Capture the cell that displays the provided text and extract its (x, y) central coordinate. 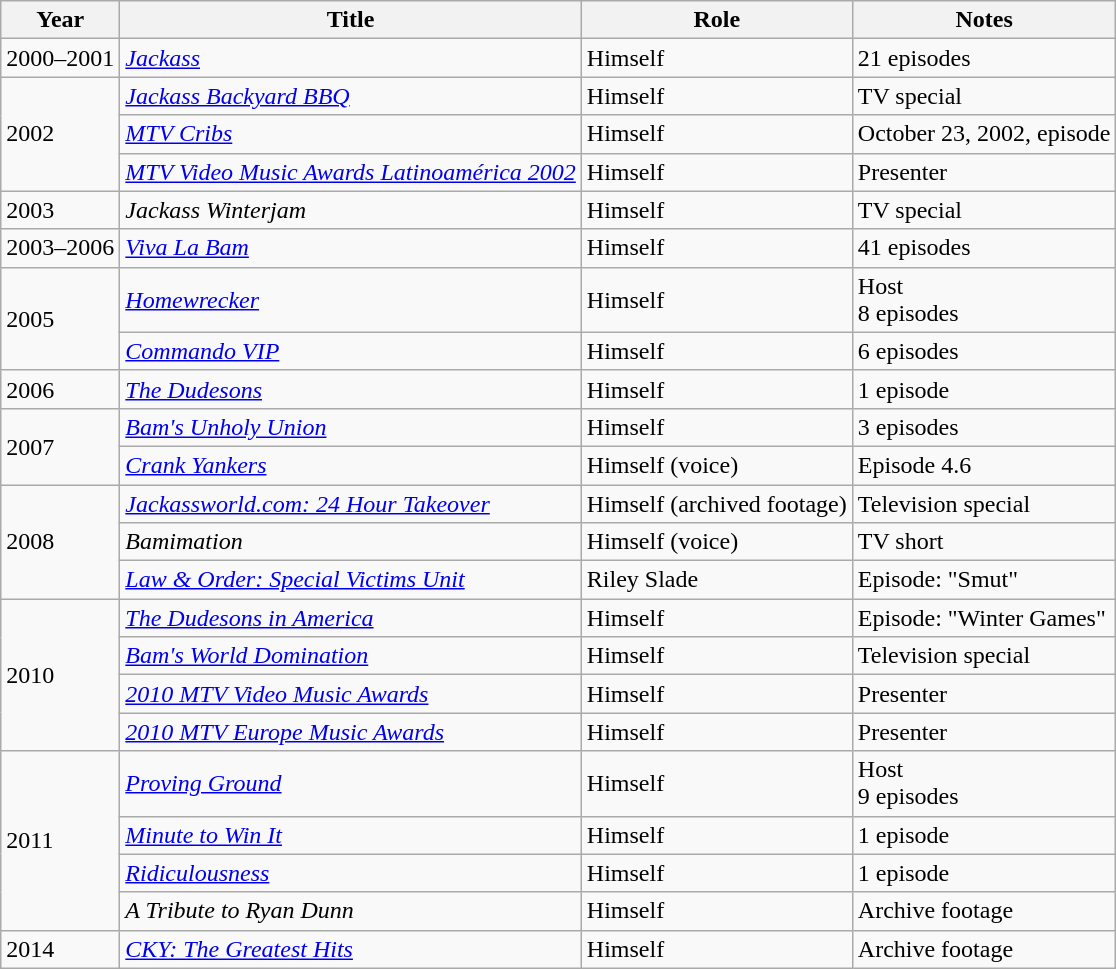
Episode: "Winter Games" (984, 618)
Law & Order: Special Victims Unit (351, 580)
TV short (984, 542)
A Tribute to Ryan Dunn (351, 911)
Bamimation (351, 542)
MTV Cribs (351, 134)
Ridiculousness (351, 873)
Year (60, 20)
Homewrecker (351, 300)
Title (351, 20)
The Dudesons in America (351, 618)
2006 (60, 389)
Bam's Unholy Union (351, 427)
Jackass (351, 58)
2000–2001 (60, 58)
Episode: "Smut" (984, 580)
CKY: The Greatest Hits (351, 949)
2010 MTV Video Music Awards (351, 694)
MTV Video Music Awards Latinoamérica 2002 (351, 172)
Jackass Winterjam (351, 210)
Himself (archived footage) (716, 503)
2014 (60, 949)
2007 (60, 446)
2010 (60, 675)
Bam's World Domination (351, 656)
Jackass Backyard BBQ (351, 96)
2008 (60, 541)
2011 (60, 840)
Riley Slade (716, 580)
2005 (60, 318)
41 episodes (984, 248)
Jackassworld.com: 24 Hour Takeover (351, 503)
2002 (60, 134)
6 episodes (984, 351)
The Dudesons (351, 389)
Notes (984, 20)
Host9 episodes (984, 784)
Viva La Bam (351, 248)
Proving Ground (351, 784)
2003 (60, 210)
October 23, 2002, episode (984, 134)
Crank Yankers (351, 465)
Episode 4.6 (984, 465)
Host8 episodes (984, 300)
21 episodes (984, 58)
2010 MTV Europe Music Awards (351, 732)
2003–2006 (60, 248)
3 episodes (984, 427)
Minute to Win It (351, 835)
Role (716, 20)
Commando VIP (351, 351)
